Return the [X, Y] coordinate for the center point of the cell that contains the specified text.  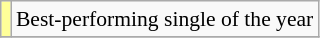
Best-performing single of the year [164, 19]
